Provide the [X, Y] coordinate of the cell's center where the given text is located.  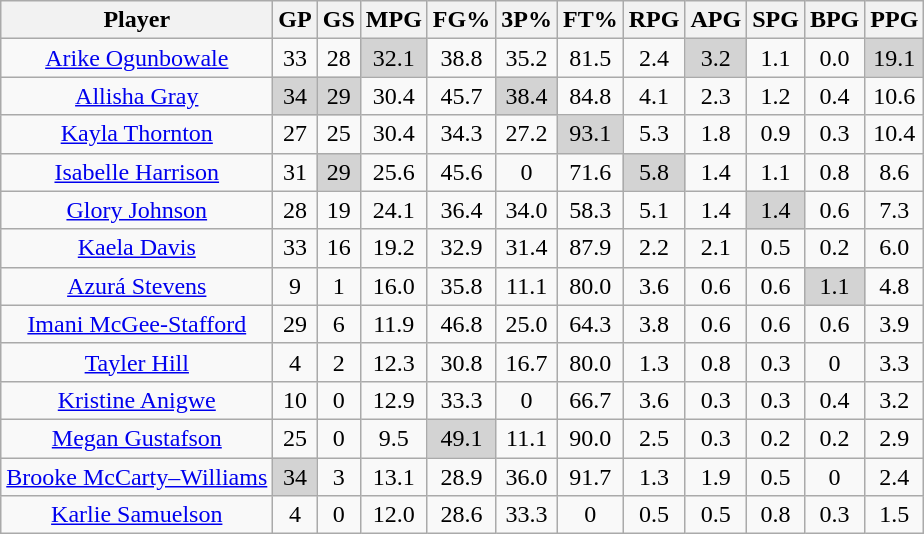
5.1 [654, 210]
12.9 [394, 400]
36.4 [461, 210]
5.8 [654, 172]
3.8 [654, 324]
Arike Ogunbowale [137, 58]
4.8 [894, 286]
38.8 [461, 58]
5.3 [654, 134]
34.0 [527, 210]
30.8 [461, 362]
45.7 [461, 96]
19 [338, 210]
GP [295, 20]
Kaela Davis [137, 248]
12.3 [394, 362]
2 [338, 362]
28.6 [461, 515]
MPG [394, 20]
16 [338, 248]
46.8 [461, 324]
Karlie Samuelson [137, 515]
10 [295, 400]
66.7 [590, 400]
3.3 [894, 362]
1.5 [894, 515]
27.2 [527, 134]
64.3 [590, 324]
6.0 [894, 248]
24.1 [394, 210]
0.9 [776, 134]
87.9 [590, 248]
84.8 [590, 96]
4.1 [654, 96]
2.3 [716, 96]
Brooke McCarty–Williams [137, 477]
25.0 [527, 324]
16.7 [527, 362]
Azurá Stevens [137, 286]
BPG [834, 20]
RPG [654, 20]
FT% [590, 20]
27 [295, 134]
32.1 [394, 58]
35.2 [527, 58]
SPG [776, 20]
19.2 [394, 248]
16.0 [394, 286]
12.0 [394, 515]
3 [338, 477]
Allisha Gray [137, 96]
1 [338, 286]
71.6 [590, 172]
Kristine Anigwe [137, 400]
36.0 [527, 477]
3P% [527, 20]
APG [716, 20]
FG% [461, 20]
38.4 [527, 96]
Kayla Thornton [137, 134]
2.2 [654, 248]
28.9 [461, 477]
7.3 [894, 210]
58.3 [590, 210]
9 [295, 286]
2.5 [654, 438]
Isabelle Harrison [137, 172]
81.5 [590, 58]
Imani McGee-Stafford [137, 324]
8.6 [894, 172]
32.9 [461, 248]
2.9 [894, 438]
13.1 [394, 477]
6 [338, 324]
1.9 [716, 477]
10.6 [894, 96]
11.9 [394, 324]
10.4 [894, 134]
1.2 [776, 96]
19.1 [894, 58]
1.8 [716, 134]
GS [338, 20]
34.3 [461, 134]
PPG [894, 20]
3.9 [894, 324]
25.6 [394, 172]
31.4 [527, 248]
93.1 [590, 134]
90.0 [590, 438]
35.8 [461, 286]
49.1 [461, 438]
9.5 [394, 438]
45.6 [461, 172]
Megan Gustafson [137, 438]
Glory Johnson [137, 210]
Player [137, 20]
0.0 [834, 58]
2.1 [716, 248]
Tayler Hill [137, 362]
31 [295, 172]
91.7 [590, 477]
